Output the (X, Y) coordinate of the center of the cell containing the given text.  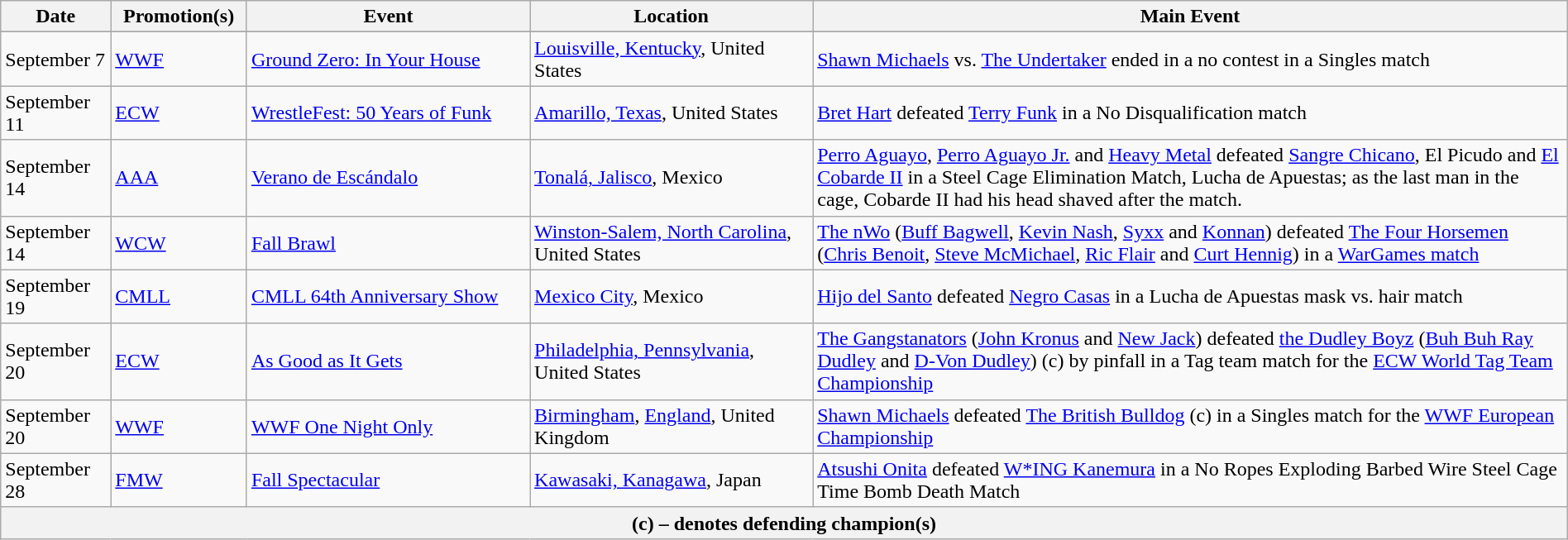
Location (672, 17)
Verano de Escándalo (388, 178)
Winston-Salem, North Carolina, United States (672, 243)
Tonalá, Jalisco, Mexico (672, 178)
September 19 (56, 296)
Ground Zero: In Your House (388, 60)
(c) – denotes defending champion(s) (784, 523)
CMLL 64th Anniversary Show (388, 296)
September 7 (56, 60)
WrestleFest: 50 Years of Funk (388, 112)
Birmingham, England, United Kingdom (672, 427)
WWF One Night Only (388, 427)
Louisville, Kentucky, United States (672, 60)
Date (56, 17)
Mexico City, Mexico (672, 296)
Amarillo, Texas, United States (672, 112)
Philadelphia, Pennsylvania, United States (672, 361)
Bret Hart defeated Terry Funk in a No Disqualification match (1191, 112)
FMW (179, 480)
As Good as It Gets (388, 361)
September 28 (56, 480)
CMLL (179, 296)
Promotion(s) (179, 17)
AAA (179, 178)
Fall Brawl (388, 243)
Event (388, 17)
Kawasaki, Kanagawa, Japan (672, 480)
WCW (179, 243)
Atsushi Onita defeated W*ING Kanemura in a No Ropes Exploding Barbed Wire Steel Cage Time Bomb Death Match (1191, 480)
Hijo del Santo defeated Negro Casas in a Lucha de Apuestas mask vs. hair match (1191, 296)
Main Event (1191, 17)
Shawn Michaels vs. The Undertaker ended in a no contest in a Singles match (1191, 60)
Fall Spectacular (388, 480)
Shawn Michaels defeated The British Bulldog (c) in a Singles match for the WWF European Championship (1191, 427)
September 11 (56, 112)
